For the text-containing cell, return its midpoint in (X, Y) coordinate format. 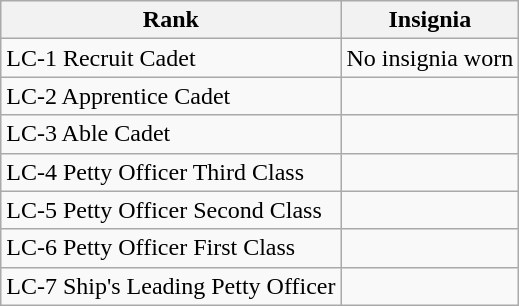
LC-3 Able Cadet (171, 134)
LC-2 Apprentice Cadet (171, 96)
LC-4 Petty Officer Third Class (171, 172)
LC-7 Ship's Leading Petty Officer (171, 286)
Insignia (430, 20)
No insignia worn (430, 58)
LC-1 Recruit Cadet (171, 58)
LC-6 Petty Officer First Class (171, 248)
LC-5 Petty Officer Second Class (171, 210)
Rank (171, 20)
